Return (x, y) of the center of cell containing provided text 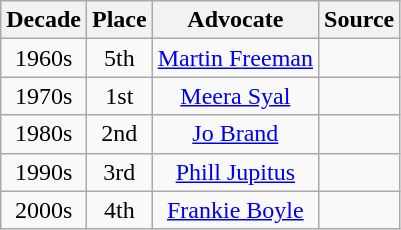
Source (360, 20)
Place (119, 20)
1970s (44, 96)
Meera Syal (235, 96)
Jo Brand (235, 134)
1st (119, 96)
Advocate (235, 20)
4th (119, 210)
1990s (44, 172)
Martin Freeman (235, 58)
2000s (44, 210)
2nd (119, 134)
1980s (44, 134)
Decade (44, 20)
3rd (119, 172)
1960s (44, 58)
Phill Jupitus (235, 172)
Frankie Boyle (235, 210)
5th (119, 58)
